Identify which cell holds the provided text, then report its (x, y) central coordinate. 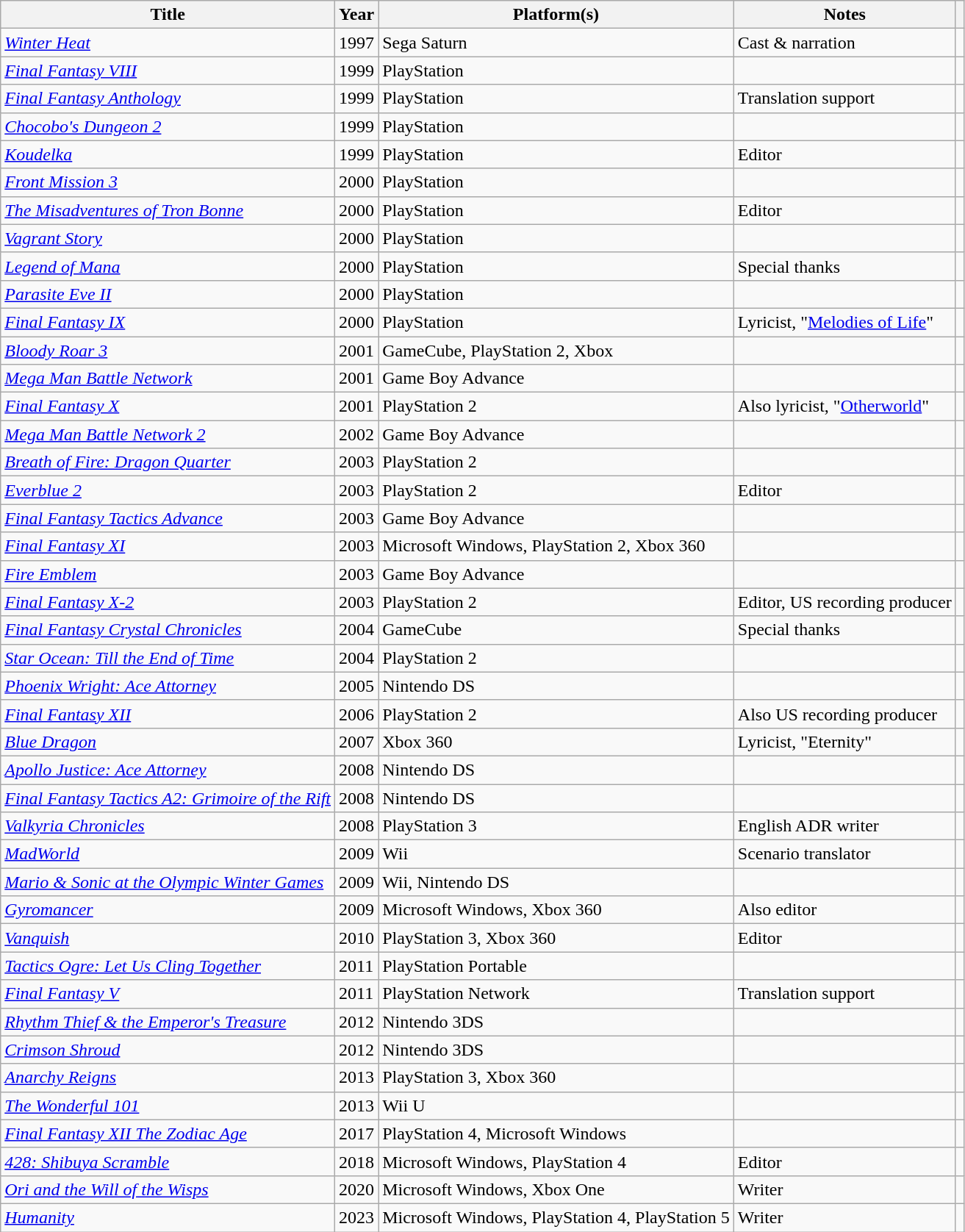
Lyricist, "Melodies of Life" (844, 322)
Gyromancer (168, 910)
Year (357, 15)
Vagrant Story (168, 238)
Breath of Fire: Dragon Quarter (168, 462)
Final Fantasy XII (168, 714)
Wii U (556, 1106)
Wii, Nintendo DS (556, 882)
2007 (357, 742)
Legend of Mana (168, 266)
2023 (357, 1217)
Anarchy Reigns (168, 1078)
Blue Dragon (168, 742)
Notes (844, 15)
Phoenix Wright: Ace Attorney (168, 686)
Vanquish (168, 938)
2020 (357, 1189)
Mega Man Battle Network 2 (168, 434)
2017 (357, 1133)
Valkyria Chronicles (168, 826)
Mario & Sonic at the Olympic Winter Games (168, 882)
Star Ocean: Till the End of Time (168, 658)
Ori and the Will of the Wisps (168, 1189)
Koudelka (168, 154)
2002 (357, 434)
PlayStation 4, Microsoft Windows (556, 1133)
Chocobo's Dungeon 2 (168, 126)
2018 (357, 1161)
GameCube, PlayStation 2, Xbox (556, 351)
The Misadventures of Tron Bonne (168, 210)
Platform(s) (556, 15)
Crimson Shroud (168, 1050)
Final Fantasy XII The Zodiac Age (168, 1133)
Scenario translator (844, 854)
PlayStation Network (556, 994)
Wii (556, 854)
Rhythm Thief & the Emperor's Treasure (168, 1022)
Winter Heat (168, 43)
The Wonderful 101 (168, 1106)
Front Mission 3 (168, 182)
2006 (357, 714)
Final Fantasy X-2 (168, 602)
Microsoft Windows, Xbox 360 (556, 910)
Final Fantasy Tactics A2: Grimoire of the Rift (168, 798)
Title (168, 15)
Parasite Eve II (168, 294)
Tactics Ogre: Let Us Cling Together (168, 966)
Also lyricist, "Otherworld" (844, 407)
Apollo Justice: Ace Attorney (168, 770)
Bloody Roar 3 (168, 351)
Editor, US recording producer (844, 602)
2010 (357, 938)
Final Fantasy X (168, 407)
Microsoft Windows, PlayStation 4, PlayStation 5 (556, 1217)
2005 (357, 686)
English ADR writer (844, 826)
1997 (357, 43)
GameCube (556, 630)
Final Fantasy IX (168, 322)
Final Fantasy Crystal Chronicles (168, 630)
PlayStation 3 (556, 826)
PlayStation Portable (556, 966)
Cast & narration (844, 43)
Final Fantasy VIII (168, 71)
Microsoft Windows, Xbox One (556, 1189)
Fire Emblem (168, 574)
MadWorld (168, 854)
Also editor (844, 910)
428: Shibuya Scramble (168, 1161)
Everblue 2 (168, 490)
Mega Man Battle Network (168, 379)
Microsoft Windows, PlayStation 2, Xbox 360 (556, 546)
Sega Saturn (556, 43)
Xbox 360 (556, 742)
Final Fantasy XI (168, 546)
Final Fantasy Anthology (168, 99)
Final Fantasy Tactics Advance (168, 518)
Final Fantasy V (168, 994)
Lyricist, "Eternity" (844, 742)
Also US recording producer (844, 714)
Humanity (168, 1217)
Microsoft Windows, PlayStation 4 (556, 1161)
